Find where the given text appears and provide that cell's center as [X, Y] coordinate. 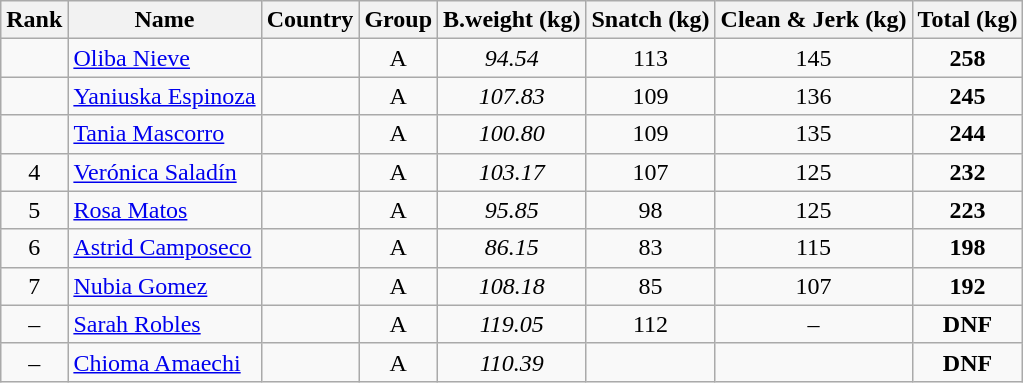
Rosa Matos [164, 210]
86.15 [512, 248]
95.85 [512, 210]
98 [650, 210]
245 [968, 96]
Snatch (kg) [650, 20]
135 [814, 134]
Total (kg) [968, 20]
Chioma Amaechi [164, 362]
113 [650, 58]
110.39 [512, 362]
Tania Mascorro [164, 134]
5 [34, 210]
Name [164, 20]
Yaniuska Espinoza [164, 96]
Verónica Saladín [164, 172]
Group [398, 20]
232 [968, 172]
4 [34, 172]
B.weight (kg) [512, 20]
244 [968, 134]
136 [814, 96]
192 [968, 286]
83 [650, 248]
108.18 [512, 286]
Oliba Nieve [164, 58]
Sarah Robles [164, 324]
198 [968, 248]
112 [650, 324]
223 [968, 210]
145 [814, 58]
6 [34, 248]
Nubia Gomez [164, 286]
85 [650, 286]
Astrid Camposeco [164, 248]
7 [34, 286]
103.17 [512, 172]
107.83 [512, 96]
Country [310, 20]
258 [968, 58]
100.80 [512, 134]
Rank [34, 20]
119.05 [512, 324]
115 [814, 248]
94.54 [512, 58]
Clean & Jerk (kg) [814, 20]
